Return the [X, Y] coordinate for the center point of the cell that contains the specified text.  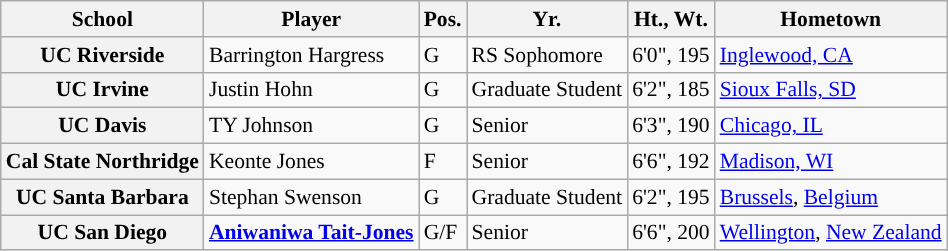
Pos. [443, 19]
UC San Diego [102, 233]
Aniwaniwa Tait-Jones [312, 233]
UC Santa Barbara [102, 197]
Barrington Hargress [312, 55]
6'0", 195 [671, 55]
Player [312, 19]
Stephan Swenson [312, 197]
Hometown [831, 19]
Justin Hohn [312, 90]
F [443, 162]
UC Riverside [102, 55]
UC Irvine [102, 90]
Inglewood, CA [831, 55]
Brussels, Belgium [831, 197]
Wellington, New Zealand [831, 233]
6'2", 195 [671, 197]
G/F [443, 233]
RS Sophomore [546, 55]
6'6", 192 [671, 162]
TY Johnson [312, 126]
Yr. [546, 19]
Chicago, IL [831, 126]
School [102, 19]
Ht., Wt. [671, 19]
UC Davis [102, 126]
Keonte Jones [312, 162]
6'3", 190 [671, 126]
Sioux Falls, SD [831, 90]
6'2", 185 [671, 90]
6'6", 200 [671, 233]
Cal State Northridge [102, 162]
Madison, WI [831, 162]
